Pinpoint the cell where the given text exists, returning its (x, y) midpoint coordinate. 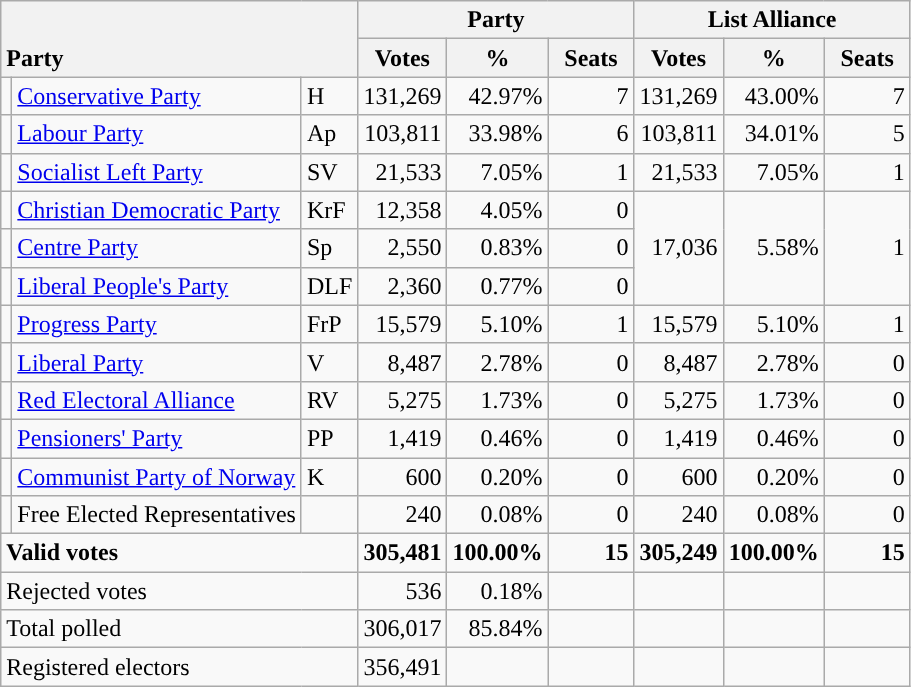
Registered electors (180, 667)
43.00% (774, 96)
85.84% (498, 629)
305,249 (678, 553)
12,358 (402, 210)
356,491 (402, 667)
Ap (329, 134)
Conservative Party (157, 96)
FrP (329, 324)
KrF (329, 210)
5 (867, 134)
Centre Party (157, 248)
Communist Party of Norway (157, 477)
Socialist Left Party (157, 172)
Labour Party (157, 134)
42.97% (498, 96)
5.58% (774, 248)
K (329, 477)
17,036 (678, 248)
306,017 (402, 629)
34.01% (774, 134)
Red Electoral Alliance (157, 400)
Valid votes (180, 553)
V (329, 362)
Free Elected Representatives (157, 515)
305,481 (402, 553)
Christian Democratic Party (157, 210)
RV (329, 400)
Liberal Party (157, 362)
536 (402, 591)
33.98% (498, 134)
Total polled (180, 629)
0.83% (498, 248)
6 (591, 134)
4.05% (498, 210)
2,550 (402, 248)
Liberal People's Party (157, 286)
0.18% (498, 591)
SV (329, 172)
List Alliance (772, 20)
Rejected votes (180, 591)
Pensioners' Party (157, 438)
0.77% (498, 286)
H (329, 96)
2,360 (402, 286)
Sp (329, 248)
PP (329, 438)
DLF (329, 286)
Progress Party (157, 324)
